Search for the cell housing the specified text and yield its (X, Y) center coordinate. 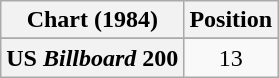
US Billboard 200 (92, 58)
Position (231, 20)
13 (231, 58)
Chart (1984) (92, 20)
